Output the [X, Y] coordinate of the center of the cell containing the given text.  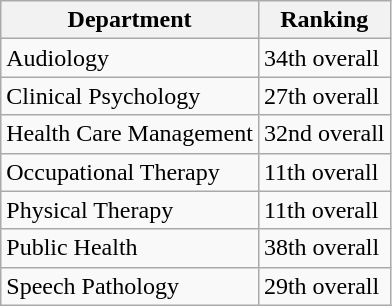
Ranking [324, 20]
Clinical Psychology [130, 96]
Public Health [130, 248]
Speech Pathology [130, 286]
Department [130, 20]
Health Care Management [130, 134]
32nd overall [324, 134]
29th overall [324, 286]
Occupational Therapy [130, 172]
27th overall [324, 96]
Audiology [130, 58]
38th overall [324, 248]
34th overall [324, 58]
Physical Therapy [130, 210]
